Output the (X, Y) coordinate of the center of the cell containing the given text.  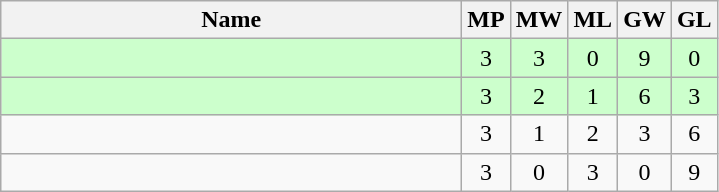
GW (645, 20)
ML (593, 20)
MP (486, 20)
Name (232, 20)
GL (694, 20)
MW (539, 20)
